Locate the cell with the specified text and output its [x, y] center coordinate. 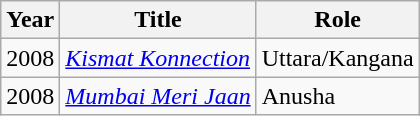
Year [30, 20]
Kismat Konnection [158, 58]
Anusha [338, 96]
Title [158, 20]
Mumbai Meri Jaan [158, 96]
Uttara/Kangana [338, 58]
Role [338, 20]
